Determine the (X, Y) coordinate at the center of the cell enclosing the given text.  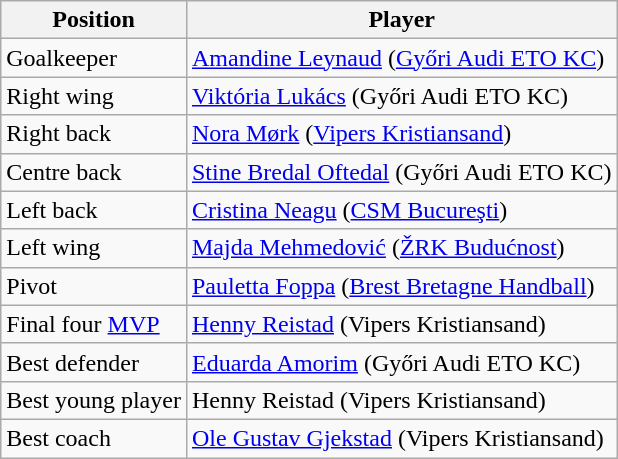
Best defender (94, 362)
Position (94, 20)
Stine Bredal Oftedal (Győri Audi ETO KC) (402, 172)
Majda Mehmedović (ŽRK Budućnost) (402, 248)
Right wing (94, 96)
Player (402, 20)
Goalkeeper (94, 58)
Cristina Neagu (CSM Bucureşti) (402, 210)
Left back (94, 210)
Right back (94, 134)
Nora Mørk (Vipers Kristiansand) (402, 134)
Pauletta Foppa (Brest Bretagne Handball) (402, 286)
Amandine Leynaud (Győri Audi ETO KC) (402, 58)
Best coach (94, 438)
Pivot (94, 286)
Centre back (94, 172)
Final four MVP (94, 324)
Left wing (94, 248)
Ole Gustav Gjekstad (Vipers Kristiansand) (402, 438)
Viktória Lukács (Győri Audi ETO KC) (402, 96)
Best young player (94, 400)
Eduarda Amorim (Győri Audi ETO KC) (402, 362)
